Capture the cell that displays the provided text and extract its (x, y) central coordinate. 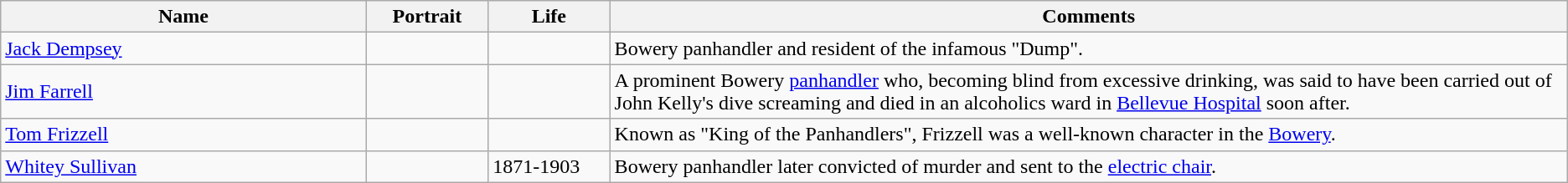
Bowery panhandler later convicted of murder and sent to the electric chair. (1089, 166)
Jack Dempsey (183, 48)
Whitey Sullivan (183, 166)
Jim Farrell (183, 92)
Name (183, 17)
Bowery panhandler and resident of the infamous "Dump". (1089, 48)
Portrait (427, 17)
Known as "King of the Panhandlers", Frizzell was a well-known character in the Bowery. (1089, 135)
Tom Frizzell (183, 135)
Comments (1089, 17)
Life (549, 17)
1871-1903 (549, 166)
